Identify which cell holds the provided text, then report its [X, Y] central coordinate. 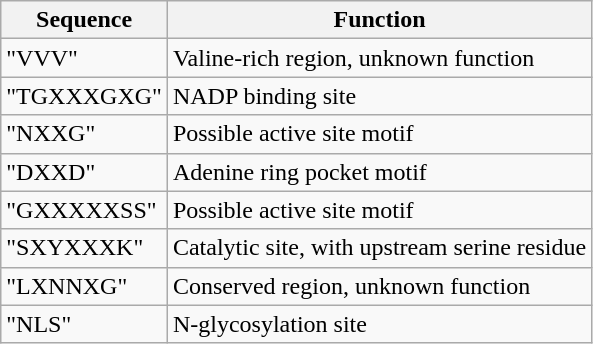
Valine-rich region, unknown function [379, 58]
Conserved region, unknown function [379, 286]
Function [379, 20]
"NLS" [84, 324]
"VVV" [84, 58]
"GXXXXXSS" [84, 210]
N-glycosylation site [379, 324]
"NXXG" [84, 134]
NADP binding site [379, 96]
"SXYXXXK" [84, 248]
Catalytic site, with upstream serine residue [379, 248]
Sequence [84, 20]
Adenine ring pocket motif [379, 172]
"LXNNXG" [84, 286]
"TGXXXGXG" [84, 96]
"DXXD" [84, 172]
